Extract the (x, y) coordinate from the center of the cell holding the provided text.  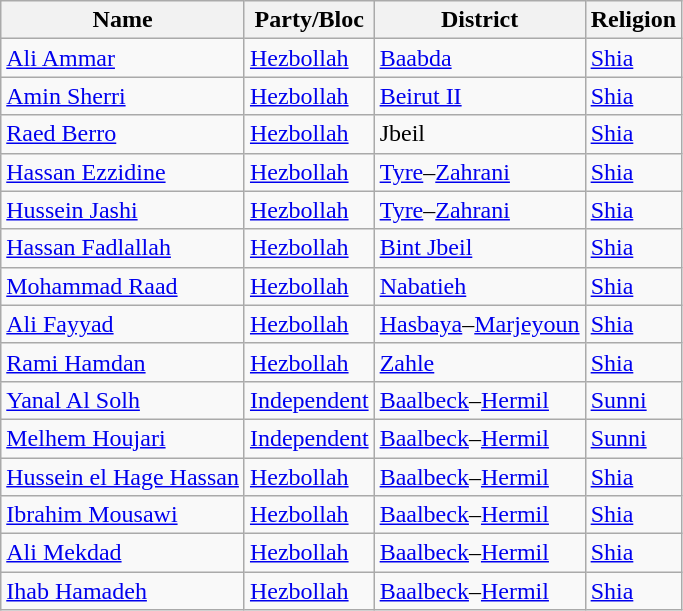
Hassan Ezzidine (123, 172)
Ibrahim Mousawi (123, 515)
Party/Bloc (309, 20)
Hasbaya–Marjeyoun (480, 324)
Baabda (480, 58)
District (480, 20)
Rami Hamdan (123, 362)
Zahle (480, 362)
Ali Fayyad (123, 324)
Nabatieh (480, 286)
Melhem Houjari (123, 438)
Amin Sherri (123, 96)
Hassan Fadlallah (123, 248)
Jbeil (480, 134)
Ali Mekdad (123, 553)
Name (123, 20)
Ihab Hamadeh (123, 591)
Yanal Al Solh (123, 400)
Ali Ammar (123, 58)
Hussein el Hage Hassan (123, 477)
Mohammad Raad (123, 286)
Hussein Jashi (123, 210)
Religion (633, 20)
Beirut II (480, 96)
Bint Jbeil (480, 248)
Raed Berro (123, 134)
